Locate the cell with the specified text and output its [X, Y] center coordinate. 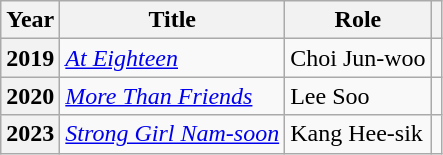
More Than Friends [172, 96]
Year [30, 20]
At Eighteen [172, 58]
2019 [30, 58]
2020 [30, 96]
Kang Hee-sik [358, 134]
Title [172, 20]
Role [358, 20]
Strong Girl Nam-soon [172, 134]
Lee Soo [358, 96]
Choi Jun-woo [358, 58]
2023 [30, 134]
